Scan for the cell matching the given text and deliver its (X, Y) coordinate at center. 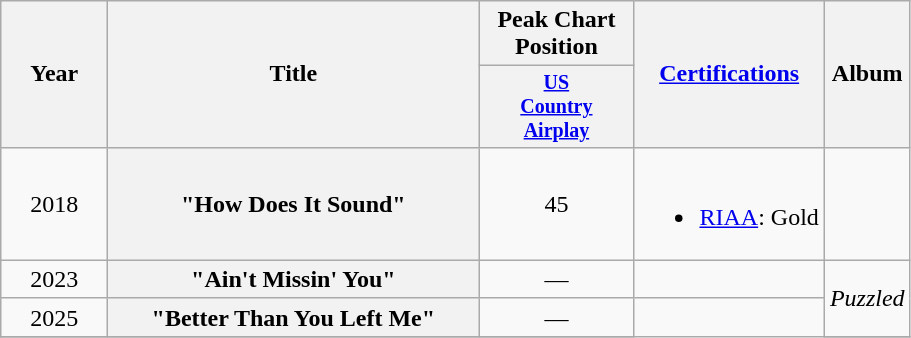
2023 (54, 279)
Title (294, 74)
Puzzled (867, 298)
45 (556, 204)
Certifications (729, 74)
Peak Chart Position (556, 34)
Year (54, 74)
"Ain't Missin' You" (294, 279)
2018 (54, 204)
RIAA: Gold (729, 204)
"How Does It Sound" (294, 204)
Album (867, 74)
"Better Than You Left Me" (294, 317)
2025 (54, 317)
USCountryAirplay (556, 106)
